Provide the (X, Y) coordinate of the cell's center where the given text is located.  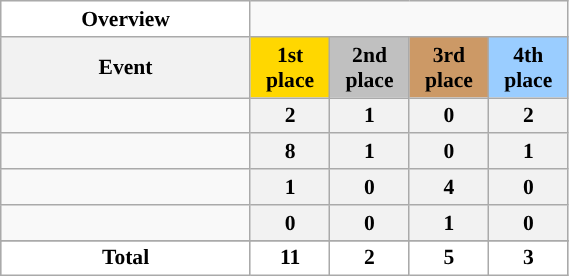
4th place (528, 68)
4 (448, 187)
2nd place (370, 68)
3rd place (448, 68)
Total (126, 258)
3 (528, 258)
1st place (290, 68)
8 (290, 152)
Event (126, 68)
Overview (126, 19)
11 (290, 258)
5 (448, 258)
